Scan for the cell matching the given text and deliver its (x, y) coordinate at center. 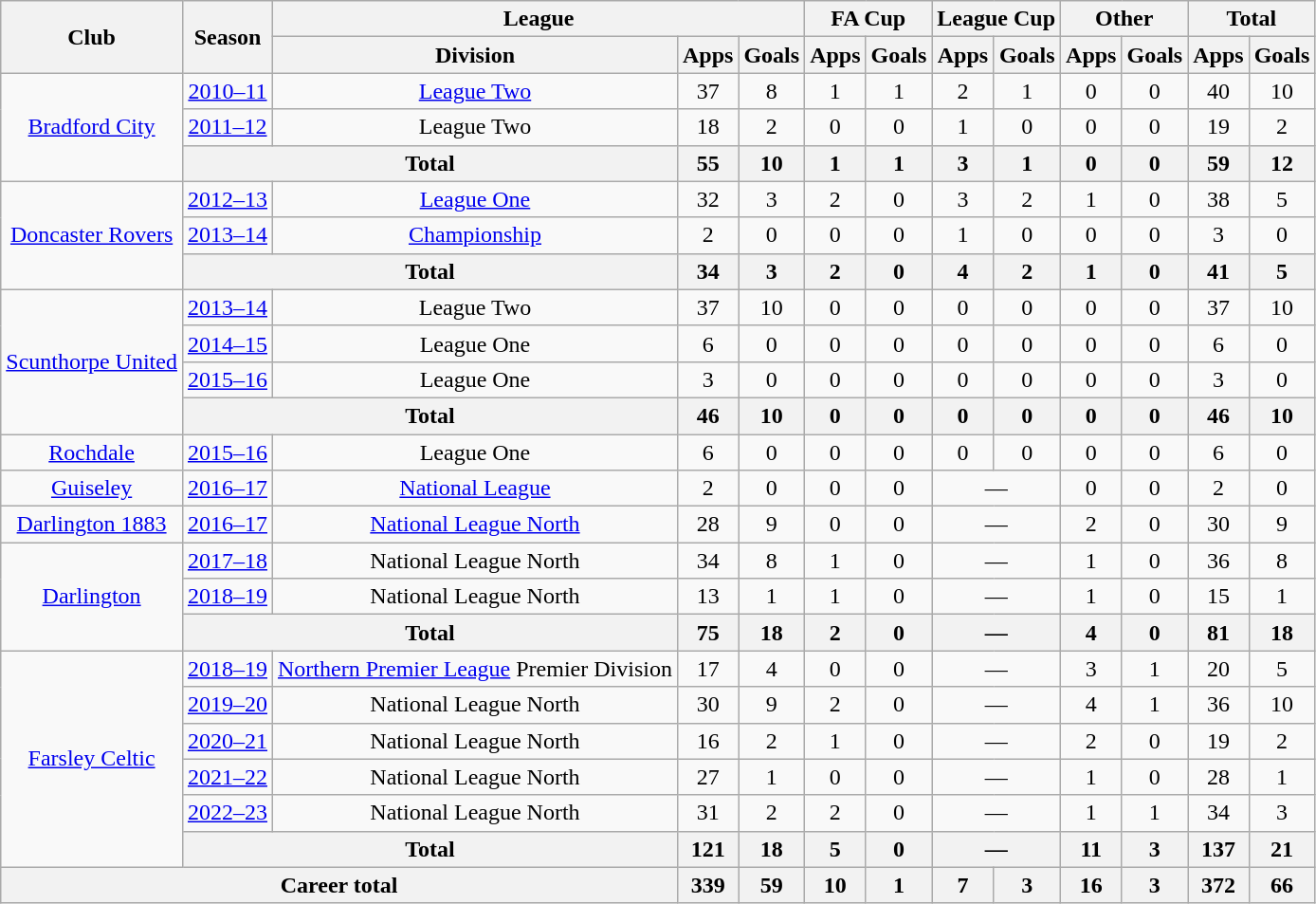
2012–13 (228, 199)
11 (1091, 849)
Championship (476, 235)
17 (707, 669)
FA Cup (868, 19)
55 (707, 163)
137 (1218, 849)
2021–22 (228, 777)
2019–20 (228, 705)
Darlington (92, 597)
2014–15 (228, 343)
12 (1282, 163)
81 (1218, 633)
2020–21 (228, 741)
National League (476, 489)
38 (1218, 199)
13 (707, 597)
Season (228, 37)
Club (92, 37)
66 (1282, 885)
75 (707, 633)
2017–18 (228, 561)
League (539, 19)
Career total (339, 885)
Division (476, 55)
27 (707, 777)
15 (1218, 597)
7 (963, 885)
32 (707, 199)
372 (1218, 885)
2011–12 (228, 127)
31 (707, 813)
2010–11 (228, 91)
Guiseley (92, 489)
41 (1218, 271)
Scunthorpe United (92, 361)
Doncaster Rovers (92, 235)
2022–23 (228, 813)
121 (707, 849)
Farsley Celtic (92, 759)
339 (707, 885)
Rochdale (92, 452)
21 (1282, 849)
League Cup (996, 19)
Northern Premier League Premier Division (476, 669)
20 (1218, 669)
Darlington 1883 (92, 525)
Other (1124, 19)
Bradford City (92, 127)
40 (1218, 91)
